Output the (x, y) coordinate of the center of the cell containing the given text.  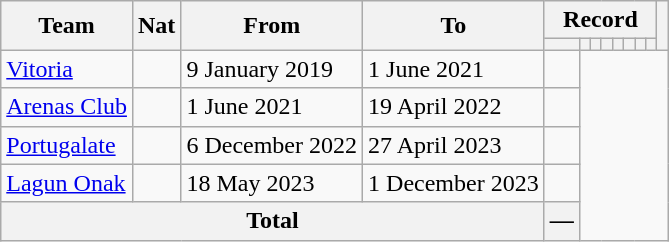
18 May 2023 (272, 183)
— (562, 221)
Lagun Onak (67, 183)
Vitoria (67, 69)
19 April 2022 (454, 107)
Arenas Club (67, 107)
6 December 2022 (272, 145)
27 April 2023 (454, 145)
Record (600, 20)
Portugalate (67, 145)
From (272, 26)
Nat (156, 26)
1 December 2023 (454, 183)
Team (67, 26)
Total (272, 221)
To (454, 26)
9 January 2019 (272, 69)
